Capture the cell that displays the provided text and extract its (X, Y) central coordinate. 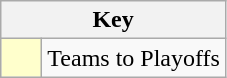
Key (114, 20)
Teams to Playoffs (134, 58)
